Detect which cell encompasses the target text, then output its [x, y] center coordinate. 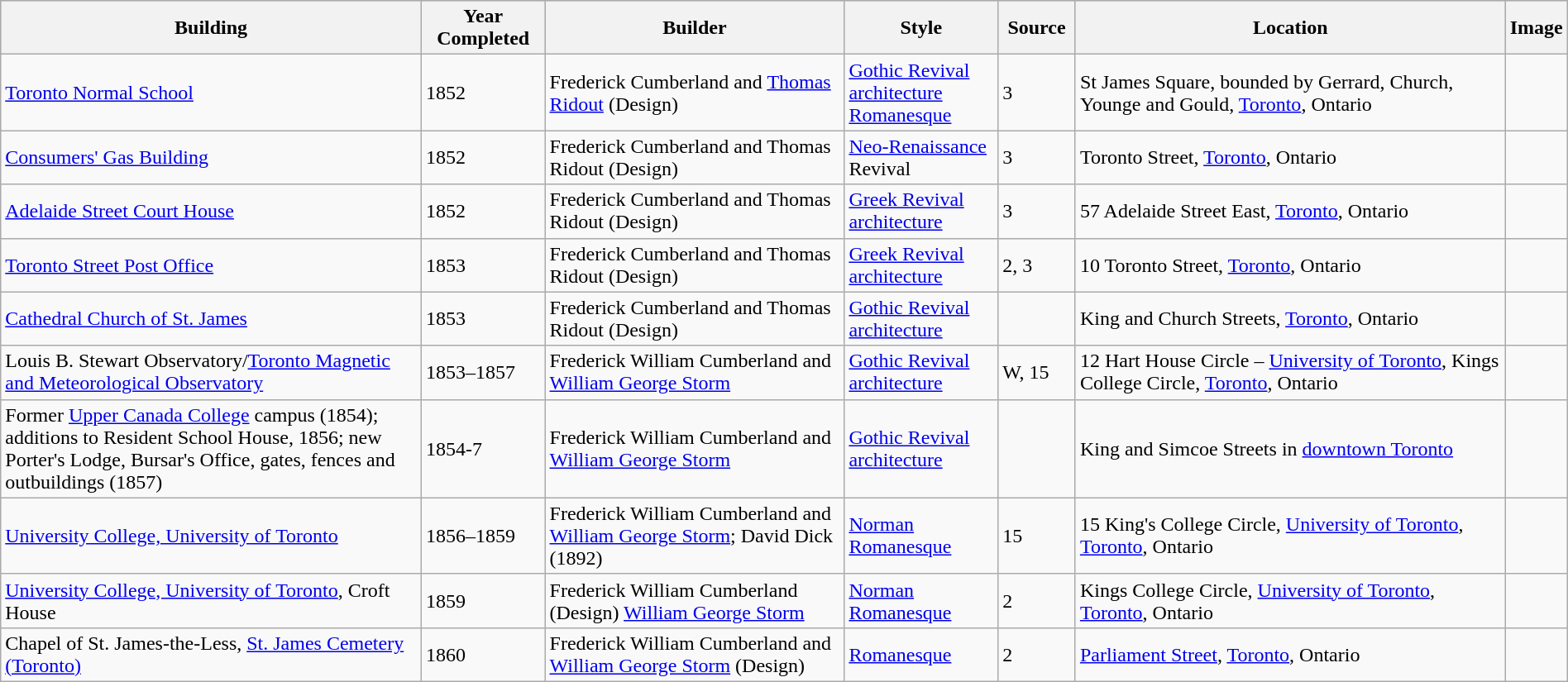
15 King's College Circle, University of Toronto, Toronto, Ontario [1290, 536]
10 Toronto Street, Toronto, Ontario [1290, 265]
57 Adelaide Street East, Toronto, Ontario [1290, 212]
Builder [695, 28]
Frederick William Cumberland (Design) William George Storm [695, 600]
2, 3 [1037, 265]
1853–1857 [483, 372]
University College, University of Toronto [212, 536]
Gothic Revival architecture Romanesque [921, 93]
Frederick William Cumberland and William George Storm; David Dick (1892) [695, 536]
Toronto Street Post Office [212, 265]
Romanesque [921, 655]
Frederick William Cumberland and William George Storm (Design) [695, 655]
St James Square, bounded by Gerrard, Church, Younge and Gould, Toronto, Ontario [1290, 93]
1854-7 [483, 448]
Louis B. Stewart Observatory/Toronto Magnetic and Meteorological Observatory [212, 372]
Neo-Renaissance Revival [921, 157]
Image [1537, 28]
1856–1859 [483, 536]
Toronto Normal School [212, 93]
12 Hart House Circle – University of Toronto, Kings College Circle, Toronto, Ontario [1290, 372]
Chapel of St. James-the-Less, St. James Cemetery (Toronto) [212, 655]
University College, University of Toronto, Croft House [212, 600]
Consumers' Gas Building [212, 157]
15 [1037, 536]
Location [1290, 28]
Parliament Street, Toronto, Ontario [1290, 655]
Cathedral Church of St. James [212, 319]
Style [921, 28]
Adelaide Street Court House [212, 212]
King and Church Streets, Toronto, Ontario [1290, 319]
Toronto Street, Toronto, Ontario [1290, 157]
King and Simcoe Streets in downtown Toronto [1290, 448]
1860 [483, 655]
Year Completed [483, 28]
Kings College Circle, University of Toronto, Toronto, Ontario [1290, 600]
Source [1037, 28]
Building [212, 28]
W, 15 [1037, 372]
1859 [483, 600]
